For the text-containing cell, return its midpoint in [x, y] coordinate format. 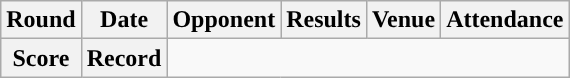
Round [41, 20]
Date [124, 20]
Record [124, 58]
Results [324, 20]
Score [41, 58]
Venue [403, 20]
Opponent [224, 20]
Attendance [505, 20]
